Pinpoint the cell where the given text exists, returning its (X, Y) midpoint coordinate. 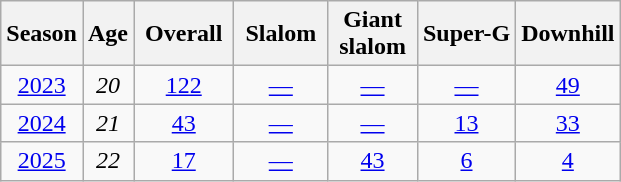
Slalom (281, 34)
2023 (42, 85)
22 (108, 161)
33 (568, 123)
2024 (42, 123)
Overall (184, 34)
Season (42, 34)
17 (184, 161)
49 (568, 85)
2025 (42, 161)
Downhill (568, 34)
Giant slalom (373, 34)
Super-G (466, 34)
4 (568, 161)
21 (108, 123)
6 (466, 161)
20 (108, 85)
13 (466, 123)
Age (108, 34)
122 (184, 85)
